Scan for the cell matching the given text and deliver its (X, Y) coordinate at center. 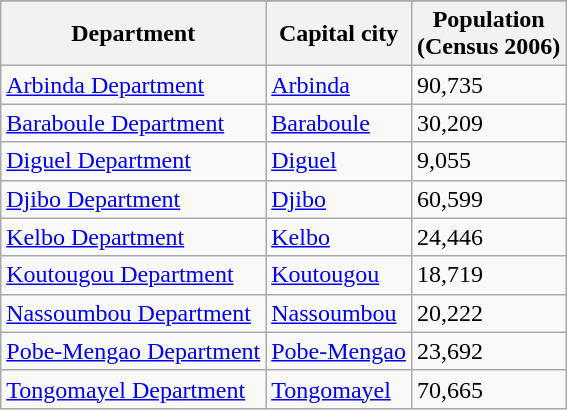
Tongomayel (339, 389)
24,446 (488, 237)
Koutougou (339, 275)
Population (Census 2006) (488, 34)
Pobe-Mengao (339, 351)
Nassoumbou Department (134, 313)
70,665 (488, 389)
Djibo (339, 199)
Kelbo (339, 237)
30,209 (488, 123)
18,719 (488, 275)
23,692 (488, 351)
Kelbo Department (134, 237)
90,735 (488, 85)
Diguel (339, 161)
9,055 (488, 161)
Pobe-Mengao Department (134, 351)
Department (134, 34)
Djibo Department (134, 199)
Tongomayel Department (134, 389)
Diguel Department (134, 161)
Nassoumbou (339, 313)
60,599 (488, 199)
Arbinda Department (134, 85)
Baraboule (339, 123)
Koutougou Department (134, 275)
Baraboule Department (134, 123)
Capital city (339, 34)
Arbinda (339, 85)
20,222 (488, 313)
